Scan for the cell matching the given text and deliver its [x, y] coordinate at center. 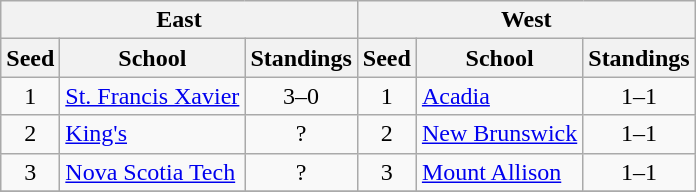
East [180, 20]
Acadia [499, 96]
Nova Scotia Tech [152, 172]
King's [152, 134]
3–0 [301, 96]
West [526, 20]
St. Francis Xavier [152, 96]
Mount Allison [499, 172]
New Brunswick [499, 134]
